Search for the cell housing the specified text and yield its (x, y) center coordinate. 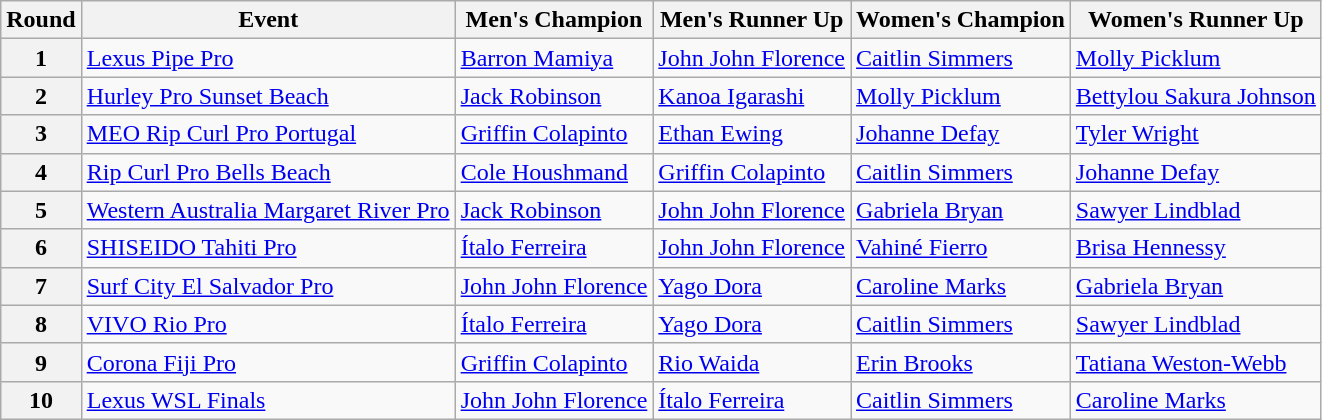
Event (268, 20)
VIVO Rio Pro (268, 324)
Lexus Pipe Pro (268, 58)
Rio Waida (752, 362)
MEO Rip Curl Pro Portugal (268, 134)
3 (41, 134)
Women's Runner Up (1196, 20)
8 (41, 324)
Vahiné Fierro (961, 248)
10 (41, 400)
Bettylou Sakura Johnson (1196, 96)
Corona Fiji Pro (268, 362)
Ethan Ewing (752, 134)
Barron Mamiya (554, 58)
Women's Champion (961, 20)
Tyler Wright (1196, 134)
Erin Brooks (961, 362)
1 (41, 58)
Tatiana Weston-Webb (1196, 362)
6 (41, 248)
7 (41, 286)
4 (41, 172)
2 (41, 96)
Hurley Pro Sunset Beach (268, 96)
5 (41, 210)
Men's Runner Up (752, 20)
SHISEIDO Tahiti Pro (268, 248)
Brisa Hennessy (1196, 248)
Round (41, 20)
Western Australia Margaret River Pro (268, 210)
9 (41, 362)
Lexus WSL Finals (268, 400)
Cole Houshmand (554, 172)
Surf City El Salvador Pro (268, 286)
Rip Curl Pro Bells Beach (268, 172)
Kanoa Igarashi (752, 96)
Men's Champion (554, 20)
